For the text-containing cell, return its midpoint in (X, Y) coordinate format. 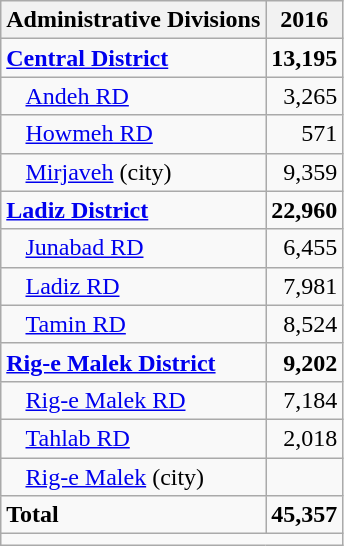
Ladiz RD (134, 286)
9,359 (304, 172)
Total (134, 515)
2016 (304, 20)
13,195 (304, 58)
9,202 (304, 362)
2,018 (304, 438)
Rig-e Malek (city) (134, 477)
Howmeh RD (134, 134)
22,960 (304, 210)
Andeh RD (134, 96)
Central District (134, 58)
571 (304, 134)
Tamin RD (134, 324)
Administrative Divisions (134, 20)
6,455 (304, 248)
7,184 (304, 400)
Rig-e Malek District (134, 362)
Junabad RD (134, 248)
Tahlab RD (134, 438)
7,981 (304, 286)
3,265 (304, 96)
Ladiz District (134, 210)
45,357 (304, 515)
Rig-e Malek RD (134, 400)
Mirjaveh (city) (134, 172)
8,524 (304, 324)
